Extract the (x, y) coordinate from the center of the cell holding the provided text.  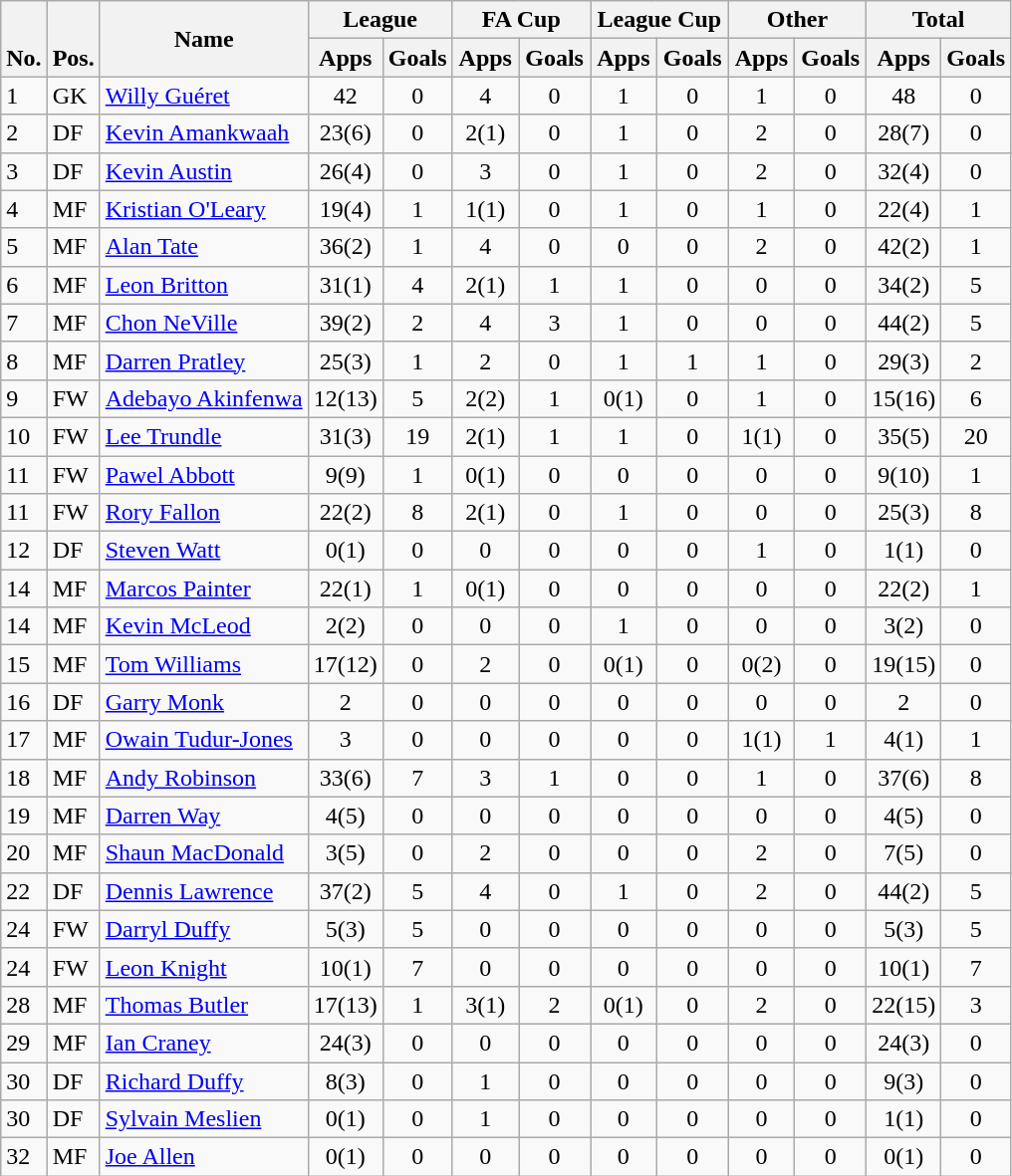
19(15) (904, 664)
Leon Knight (203, 967)
Kevin Amankwaah (203, 133)
Darren Way (203, 816)
Richard Duffy (203, 1080)
Darren Pratley (203, 360)
Kevin Austin (203, 171)
Darryl Duffy (203, 929)
Garry Monk (203, 702)
48 (904, 96)
28(7) (904, 133)
3(2) (904, 626)
17(13) (345, 1005)
8(3) (345, 1080)
15 (24, 664)
32(4) (904, 171)
26(4) (345, 171)
3(5) (345, 853)
3(1) (486, 1005)
Name (203, 39)
37(6) (904, 778)
Lee Trundle (203, 436)
Tom Williams (203, 664)
4(1) (904, 740)
Kevin McLeod (203, 626)
10 (24, 436)
9(3) (904, 1080)
Adebayo Akinfenwa (203, 398)
Sylvain Meslien (203, 1119)
12 (24, 551)
Ian Craney (203, 1043)
9(9) (345, 475)
19(4) (345, 209)
Marcos Painter (203, 588)
33(6) (345, 778)
22(1) (345, 588)
Willy Guéret (203, 96)
12(13) (345, 398)
Other (797, 20)
15(16) (904, 398)
Total (938, 20)
31(3) (345, 436)
7(5) (904, 853)
Thomas Butler (203, 1005)
18 (24, 778)
Owain Tudur-Jones (203, 740)
34(2) (904, 285)
42(2) (904, 247)
FA Cup (522, 20)
16 (24, 702)
Dennis Lawrence (203, 891)
Steven Watt (203, 551)
GK (74, 96)
39(2) (345, 323)
31(1) (345, 285)
37(2) (345, 891)
Andy Robinson (203, 778)
22 (24, 891)
League (380, 20)
Alan Tate (203, 247)
Kristian O'Leary (203, 209)
35(5) (904, 436)
Joe Allen (203, 1157)
22(15) (904, 1005)
23(6) (345, 133)
29(3) (904, 360)
Pawel Abbott (203, 475)
9(10) (904, 475)
29 (24, 1043)
No. (24, 39)
32 (24, 1157)
17 (24, 740)
22(4) (904, 209)
28 (24, 1005)
Pos. (74, 39)
0(2) (761, 664)
Chon NeVille (203, 323)
League Cup (659, 20)
Rory Fallon (203, 513)
9 (24, 398)
17(12) (345, 664)
36(2) (345, 247)
Leon Britton (203, 285)
Shaun MacDonald (203, 853)
42 (345, 96)
